Locate the cell with the specified text and output its (x, y) center coordinate. 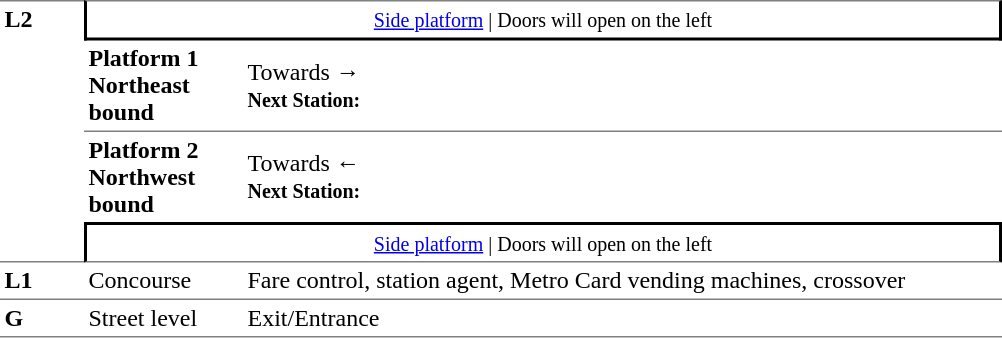
Street level (164, 318)
G (42, 318)
Exit/Entrance (622, 318)
Platform 2Northwest bound (164, 177)
Towards → Next Station: (622, 86)
L1 (42, 280)
Towards ← Next Station: (622, 177)
L2 (42, 131)
Concourse (164, 280)
Platform 1Northeast bound (164, 86)
Fare control, station agent, Metro Card vending machines, crossover (622, 280)
